Search for the cell housing the specified text and yield its [X, Y] center coordinate. 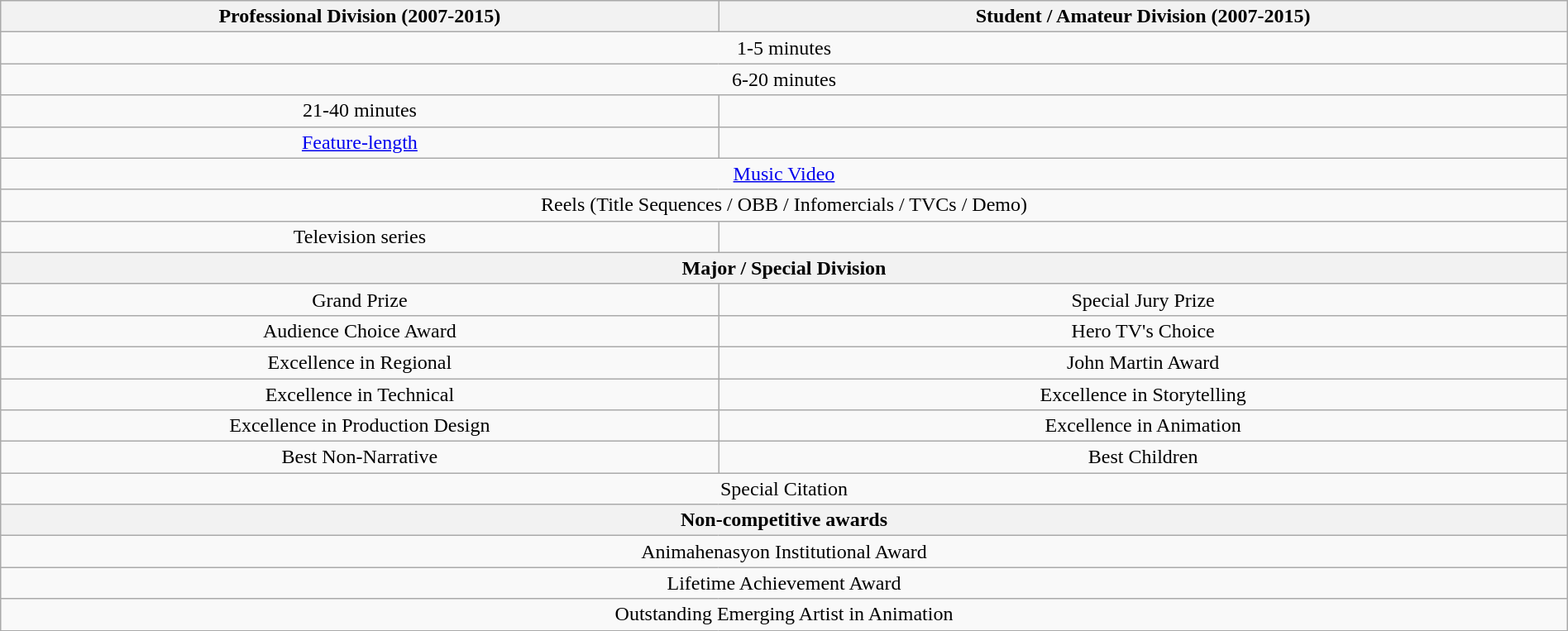
Audience Choice Award [360, 331]
John Martin Award [1143, 362]
Hero TV's Choice [1143, 331]
Excellence in Technical [360, 394]
Excellence in Production Design [360, 426]
Best Non-Narrative [360, 457]
Reels (Title Sequences / OBB / Infomercials / TVCs / Demo) [784, 205]
Music Video [784, 174]
Lifetime Achievement Award [784, 583]
Animahenasyon Institutional Award [784, 552]
Special Jury Prize [1143, 299]
6-20 minutes [784, 79]
21-40 minutes [360, 111]
1-5 minutes [784, 48]
Excellence in Storytelling [1143, 394]
Grand Prize [360, 299]
Special Citation [784, 489]
Excellence in Animation [1143, 426]
Outstanding Emerging Artist in Animation [784, 614]
Television series [360, 237]
Feature-length [360, 142]
Excellence in Regional [360, 362]
Major / Special Division [784, 268]
Best Children [1143, 457]
Student / Amateur Division (2007-2015) [1143, 17]
Non-competitive awards [784, 520]
Professional Division (2007-2015) [360, 17]
